For the text-containing cell, return its midpoint in (X, Y) coordinate format. 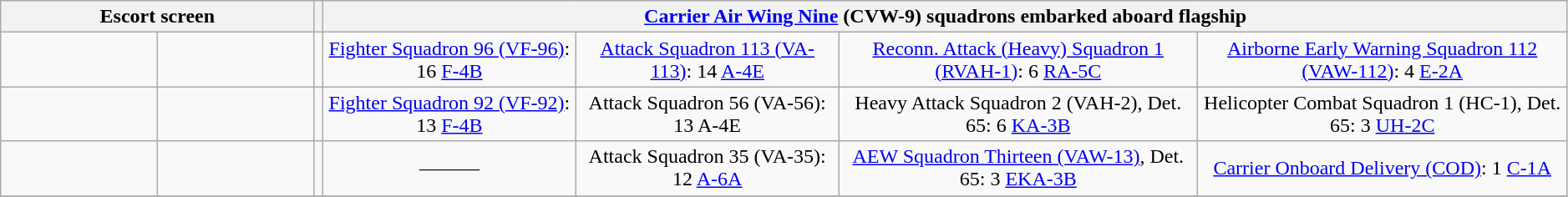
Carrier Air Wing Nine (CVW-9) squadrons embarked aboard flagship (946, 17)
Helicopter Combat Squadron 1 (HC-1), Det. 65: 3 UH-2C (1382, 114)
Attack Squadron 56 (VA-56): 13 A-4E (707, 114)
Attack Squadron 35 (VA-35): 12 A-6A (707, 169)
Escort screen (157, 17)
AEW Squadron Thirteen (VAW-13), Det. 65: 3 EKA-3B (1017, 169)
Carrier Onboard Delivery (COD): 1 C-1A (1382, 169)
Airborne Early Warning Squadron 112 (VAW-112): 4 E-2A (1382, 60)
Reconn. Attack (Heavy) Squadron 1 (RVAH-1): 6 RA-5C (1017, 60)
Attack Squadron 113 (VA-113): 14 A-4E (707, 60)
Fighter Squadron 96 (VF-96): 16 F-4B (449, 60)
Heavy Attack Squadron 2 (VAH-2), Det. 65: 6 KA-3B (1017, 114)
Fighter Squadron 92 (VF-92): 13 F-4B (449, 114)
——— (449, 169)
